Return the [x, y] coordinate for the center point of the cell that contains the specified text.  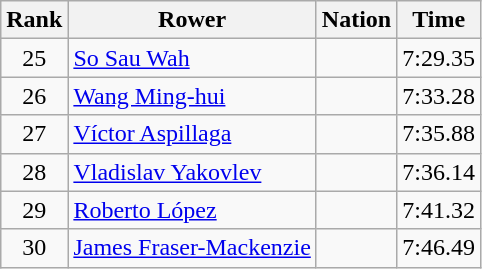
7:33.28 [439, 96]
30 [34, 248]
Vladislav Yakovlev [192, 172]
7:46.49 [439, 248]
Roberto López [192, 210]
Rower [192, 20]
7:36.14 [439, 172]
29 [34, 210]
25 [34, 58]
Rank [34, 20]
7:35.88 [439, 134]
Víctor Aspillaga [192, 134]
7:41.32 [439, 210]
27 [34, 134]
Time [439, 20]
So Sau Wah [192, 58]
Wang Ming-hui [192, 96]
7:29.35 [439, 58]
Nation [356, 20]
28 [34, 172]
James Fraser-Mackenzie [192, 248]
26 [34, 96]
